Pinpoint the cell where the given text exists, returning its (X, Y) midpoint coordinate. 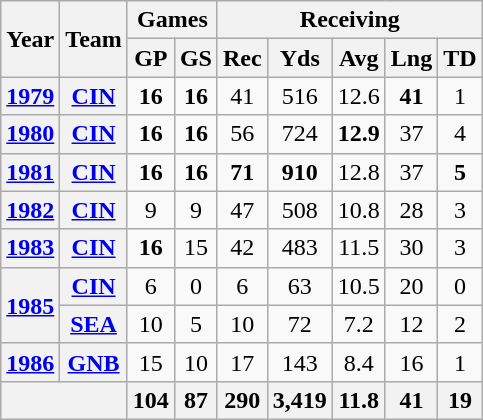
12.9 (358, 134)
87 (196, 400)
28 (411, 210)
19 (460, 400)
1981 (30, 172)
508 (300, 210)
12 (411, 324)
12.8 (358, 172)
GP (150, 58)
1982 (30, 210)
4 (460, 134)
11.5 (358, 248)
104 (150, 400)
3,419 (300, 400)
724 (300, 134)
8.4 (358, 362)
Avg (358, 58)
TD (460, 58)
1980 (30, 134)
1983 (30, 248)
Games (172, 20)
Year (30, 39)
11.8 (358, 400)
72 (300, 324)
Rec (242, 58)
10.5 (358, 286)
SEA (94, 324)
Team (94, 39)
30 (411, 248)
12.6 (358, 96)
56 (242, 134)
290 (242, 400)
1986 (30, 362)
2 (460, 324)
63 (300, 286)
GNB (94, 362)
143 (300, 362)
Yds (300, 58)
17 (242, 362)
1979 (30, 96)
Lng (411, 58)
GS (196, 58)
71 (242, 172)
Receiving (350, 20)
7.2 (358, 324)
10.8 (358, 210)
483 (300, 248)
910 (300, 172)
20 (411, 286)
1985 (30, 305)
47 (242, 210)
42 (242, 248)
516 (300, 96)
